Scan for the cell matching the given text and deliver its [X, Y] coordinate at center. 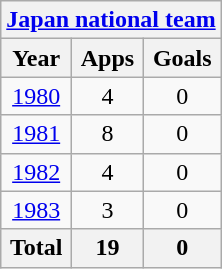
8 [108, 134]
Year [36, 58]
1982 [36, 172]
1981 [36, 134]
Apps [108, 58]
3 [108, 210]
Japan national team [111, 20]
Goals [182, 58]
1980 [36, 96]
19 [108, 248]
1983 [36, 210]
Total [36, 248]
